Return [x, y] of the center of cell containing provided text 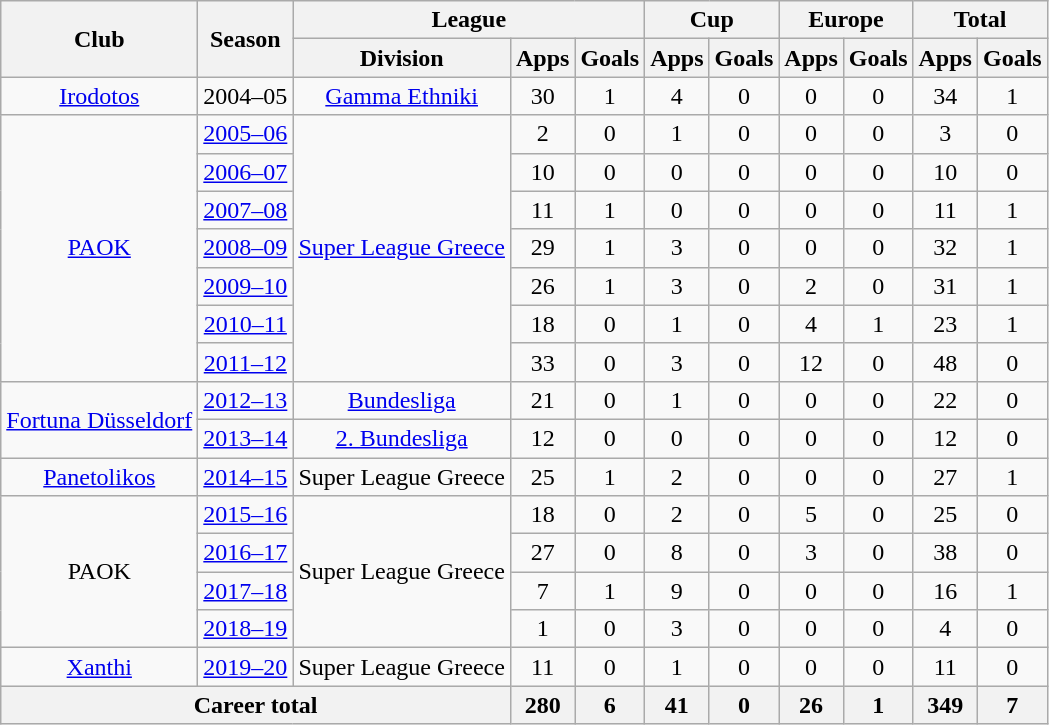
34 [945, 96]
32 [945, 248]
2009–10 [246, 286]
349 [945, 705]
2019–20 [246, 667]
2008–09 [246, 248]
23 [945, 324]
Gamma Ethniki [402, 96]
2016–17 [246, 553]
2015–16 [246, 515]
2004–05 [246, 96]
280 [542, 705]
2014–15 [246, 477]
Season [246, 39]
Total [980, 20]
6 [610, 705]
8 [677, 553]
Bundesliga [402, 400]
21 [542, 400]
Xanthi [100, 667]
2012–13 [246, 400]
2. Bundesliga [402, 438]
29 [542, 248]
38 [945, 553]
48 [945, 362]
2018–19 [246, 629]
2011–12 [246, 362]
Panetolikos [100, 477]
2007–08 [246, 210]
9 [677, 591]
Irodotos [100, 96]
41 [677, 705]
Cup [712, 20]
2006–07 [246, 172]
2005–06 [246, 134]
16 [945, 591]
31 [945, 286]
Club [100, 39]
2013–14 [246, 438]
Fortuna Düsseldorf [100, 419]
33 [542, 362]
5 [811, 515]
Division [402, 58]
2017–18 [246, 591]
Europe [846, 20]
30 [542, 96]
Career total [256, 705]
22 [945, 400]
2010–11 [246, 324]
League [469, 20]
